Output the (x, y) coordinate of the center of the cell containing the given text.  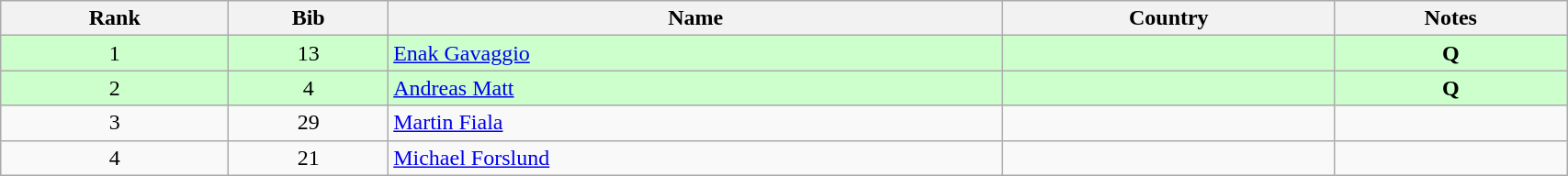
Name (696, 18)
29 (309, 123)
Andreas Matt (696, 88)
21 (309, 158)
13 (309, 53)
2 (115, 88)
Enak Gavaggio (696, 53)
3 (115, 123)
Notes (1451, 18)
Michael Forslund (696, 158)
Bib (309, 18)
1 (115, 53)
Martin Fiala (696, 123)
Country (1168, 18)
Rank (115, 18)
